Return the [x, y] coordinate for the center point of the cell that contains the specified text.  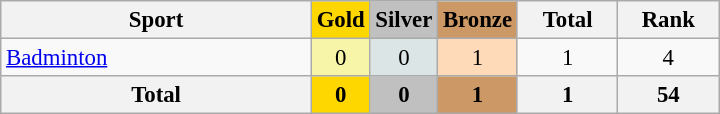
Gold [340, 20]
Rank [668, 20]
Silver [404, 20]
4 [668, 58]
Sport [156, 20]
Badminton [156, 58]
54 [668, 95]
Bronze [478, 20]
